Identify which cell holds the provided text, then report its (X, Y) central coordinate. 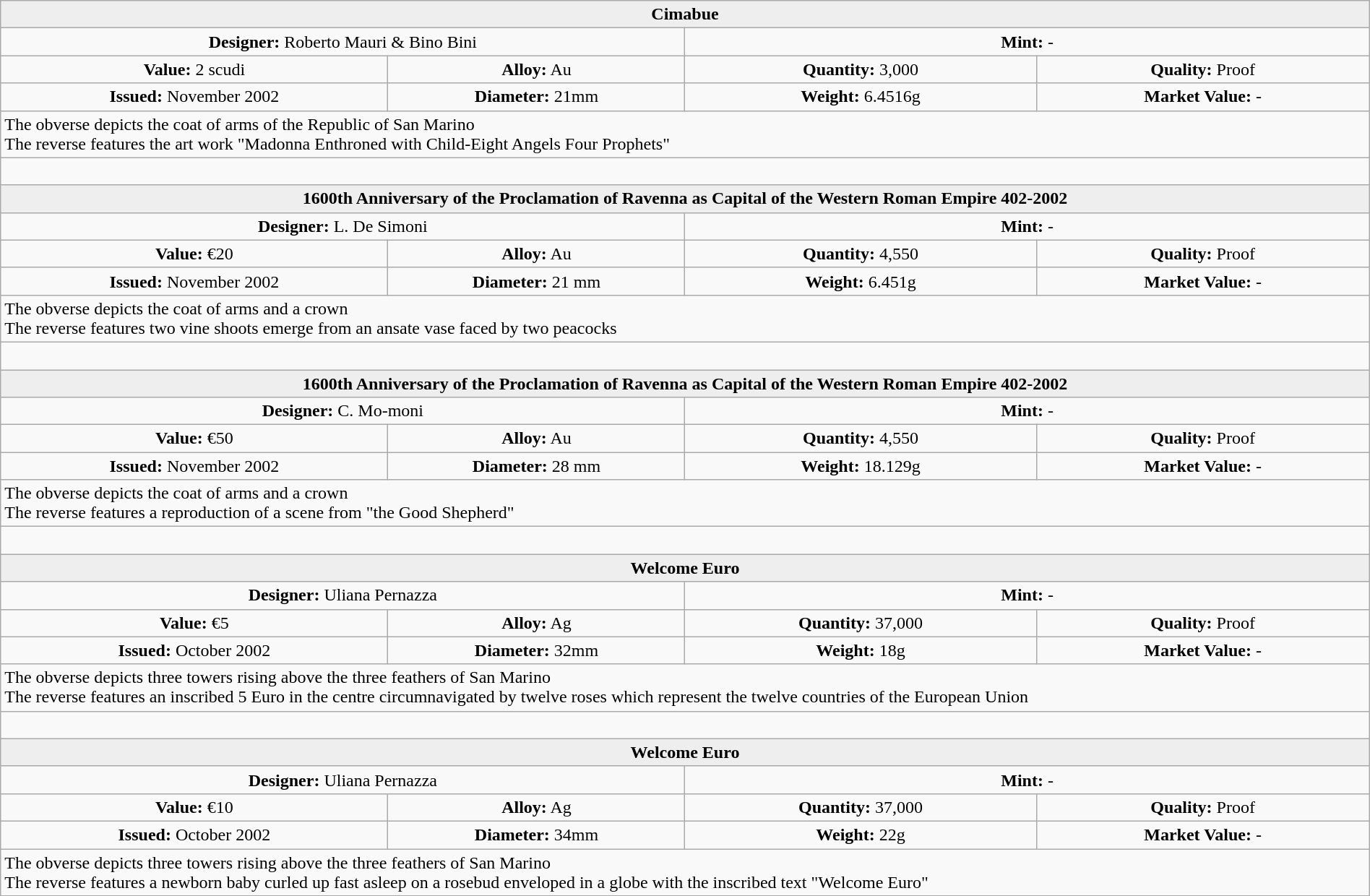
Cimabue (685, 14)
Value: €10 (194, 807)
The obverse depicts the coat of arms and a crownThe reverse features a reproduction of a scene from "the Good Shepherd" (685, 503)
Weight: 18.129g (861, 466)
Weight: 22g (861, 835)
Weight: 18g (861, 650)
Value: 2 scudi (194, 69)
Value: €20 (194, 254)
Quantity: 3,000 (861, 69)
Value: €5 (194, 623)
Diameter: 32mm (536, 650)
Diameter: 21 mm (536, 281)
Diameter: 34mm (536, 835)
The obverse depicts the coat of arms and a crownThe reverse features two vine shoots emerge from an ansate vase faced by two peacocks (685, 318)
Diameter: 28 mm (536, 466)
Diameter: 21mm (536, 97)
Weight: 6.451g (861, 281)
Designer: C. Mo-moni (342, 411)
Designer: L. De Simoni (342, 226)
Weight: 6.4516g (861, 97)
Designer: Roberto Mauri & Bino Bini (342, 42)
Value: €50 (194, 439)
